Provide the (X, Y) coordinate of the cell's center where the given text is located.  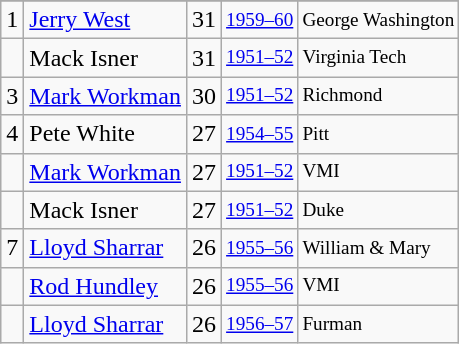
Richmond (378, 96)
1959–60 (260, 20)
1956–57 (260, 324)
William & Mary (378, 248)
1 (12, 20)
30 (204, 96)
1954–55 (260, 134)
Pete White (106, 134)
George Washington (378, 20)
Virginia Tech (378, 58)
Rod Hundley (106, 286)
7 (12, 248)
4 (12, 134)
Jerry West (106, 20)
Duke (378, 210)
Furman (378, 324)
Pitt (378, 134)
3 (12, 96)
